Return (x, y) of the center of cell containing provided text 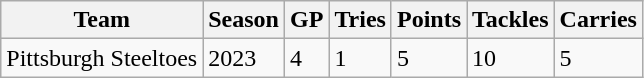
Pittsburgh Steeltoes (102, 58)
Points (428, 20)
4 (306, 58)
GP (306, 20)
Carries (598, 20)
1 (360, 58)
10 (511, 58)
Tackles (511, 20)
Season (244, 20)
Team (102, 20)
Tries (360, 20)
2023 (244, 58)
